Extract the [x, y] coordinate from the center of the cell holding the provided text.  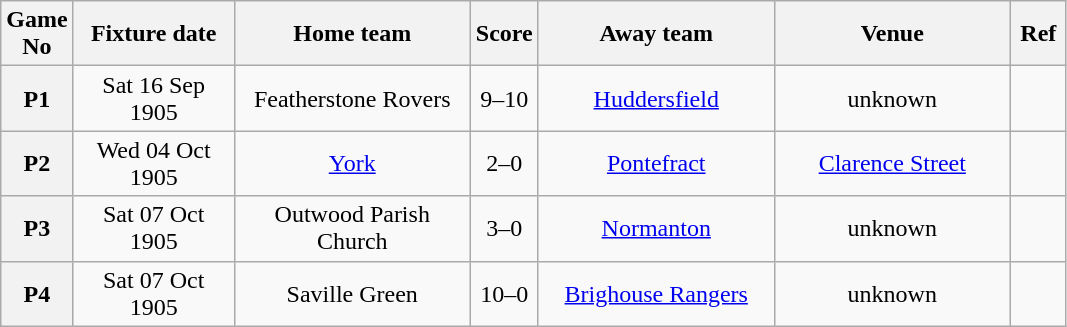
2–0 [504, 164]
Featherstone Rovers [352, 98]
Pontefract [656, 164]
P3 [37, 228]
Huddersfield [656, 98]
Sat 16 Sep 1905 [154, 98]
P2 [37, 164]
Wed 04 Oct 1905 [154, 164]
Home team [352, 34]
3–0 [504, 228]
10–0 [504, 294]
Score [504, 34]
Clarence Street [892, 164]
Saville Green [352, 294]
Ref [1038, 34]
P4 [37, 294]
Away team [656, 34]
York [352, 164]
P1 [37, 98]
9–10 [504, 98]
Brighouse Rangers [656, 294]
Outwood Parish Church [352, 228]
Fixture date [154, 34]
Game No [37, 34]
Venue [892, 34]
Normanton [656, 228]
